For the text-containing cell, return its midpoint in [x, y] coordinate format. 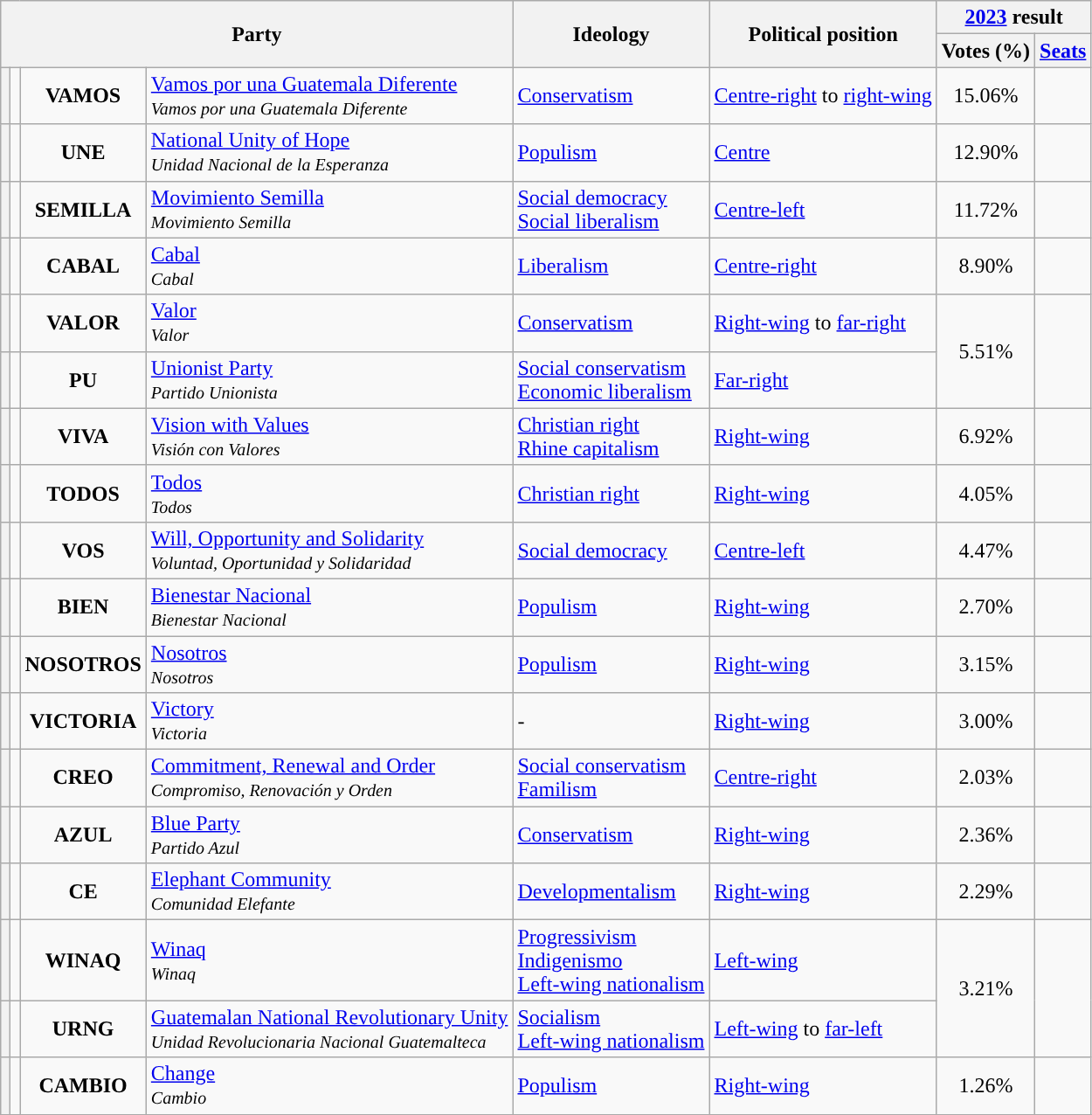
UNE [83, 152]
Political position [823, 34]
VAMOS [83, 96]
Seats [1063, 51]
Votes (%) [985, 51]
Commitment, Renewal and OrderCompromiso, Renovación y Orden [329, 778]
VICTORIA [83, 722]
Elephant CommunityComunidad Elefante [329, 891]
NosotrosNosotros [329, 664]
URNG [83, 1029]
Social democracy [612, 551]
TodosTodos [329, 493]
2.70% [985, 606]
ProgressivismIndigenismoLeft-wing nationalism [612, 960]
Centre [823, 152]
15.06% [985, 96]
4.05% [985, 493]
Centre-right to right-wing [823, 96]
Christian rightRhine capitalism [612, 437]
CAMBIO [83, 1085]
CREO [83, 778]
4.47% [985, 551]
ValorValor [329, 323]
SocialismLeft-wing nationalism [612, 1029]
WinaqWinaq [329, 960]
SEMILLA [83, 210]
Social conservatismEconomic liberalism [612, 379]
1.26% [985, 1085]
WINAQ [83, 960]
6.92% [985, 437]
2.03% [985, 778]
Will, Opportunity and SolidarityVoluntad, Oportunidad y Solidaridad [329, 551]
Bienestar NacionalBienestar Nacional [329, 606]
National Unity of HopeUnidad Nacional de la Esperanza [329, 152]
Vision with ValuesVisión con Valores [329, 437]
3.21% [985, 989]
ChangeCambio [329, 1085]
5.51% [985, 351]
8.90% [985, 266]
Unionist PartyPartido Unionista [329, 379]
CabalCabal [329, 266]
Left-wing to far-left [823, 1029]
VictoryVictoria [329, 722]
Party [257, 34]
12.90% [985, 152]
Blue PartyPartido Azul [329, 835]
VIVA [83, 437]
2.29% [985, 891]
CE [83, 891]
Christian right [612, 493]
Right-wing to far-right [823, 323]
2023 result [1013, 17]
AZUL [83, 835]
NOSOTROS [83, 664]
VOS [83, 551]
TODOS [83, 493]
Movimiento SemillaMovimiento Semilla [329, 210]
- [612, 722]
VALOR [83, 323]
PU [83, 379]
Far-right [823, 379]
Social democracySocial liberalism [612, 210]
3.00% [985, 722]
Social conservatismFamilism [612, 778]
Left-wing [823, 960]
Guatemalan National Revolutionary UnityUnidad Revolucionaria Nacional Guatemalteca [329, 1029]
CABAL [83, 266]
BIEN [83, 606]
Ideology [612, 34]
Vamos por una Guatemala DiferenteVamos por una Guatemala Diferente [329, 96]
Developmentalism [612, 891]
3.15% [985, 664]
11.72% [985, 210]
2.36% [985, 835]
Liberalism [612, 266]
